Determine the (x, y) coordinate at the center of the cell enclosing the given text.  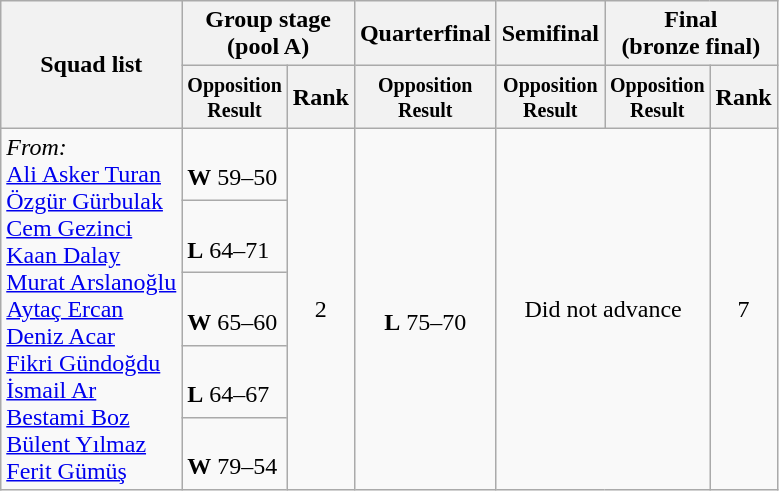
2 (320, 309)
Did not advance (603, 309)
Semifinal (550, 34)
W 79–54 (235, 453)
Quarterfinal (425, 34)
Final(bronze final) (692, 34)
L 75–70 (425, 309)
L 64–71 (235, 236)
W 59–50 (235, 164)
Squad list (92, 64)
Group stage(pool A) (268, 34)
7 (744, 309)
L 64–67 (235, 381)
W 65–60 (235, 309)
